Return [X, Y] of the center of cell containing provided text 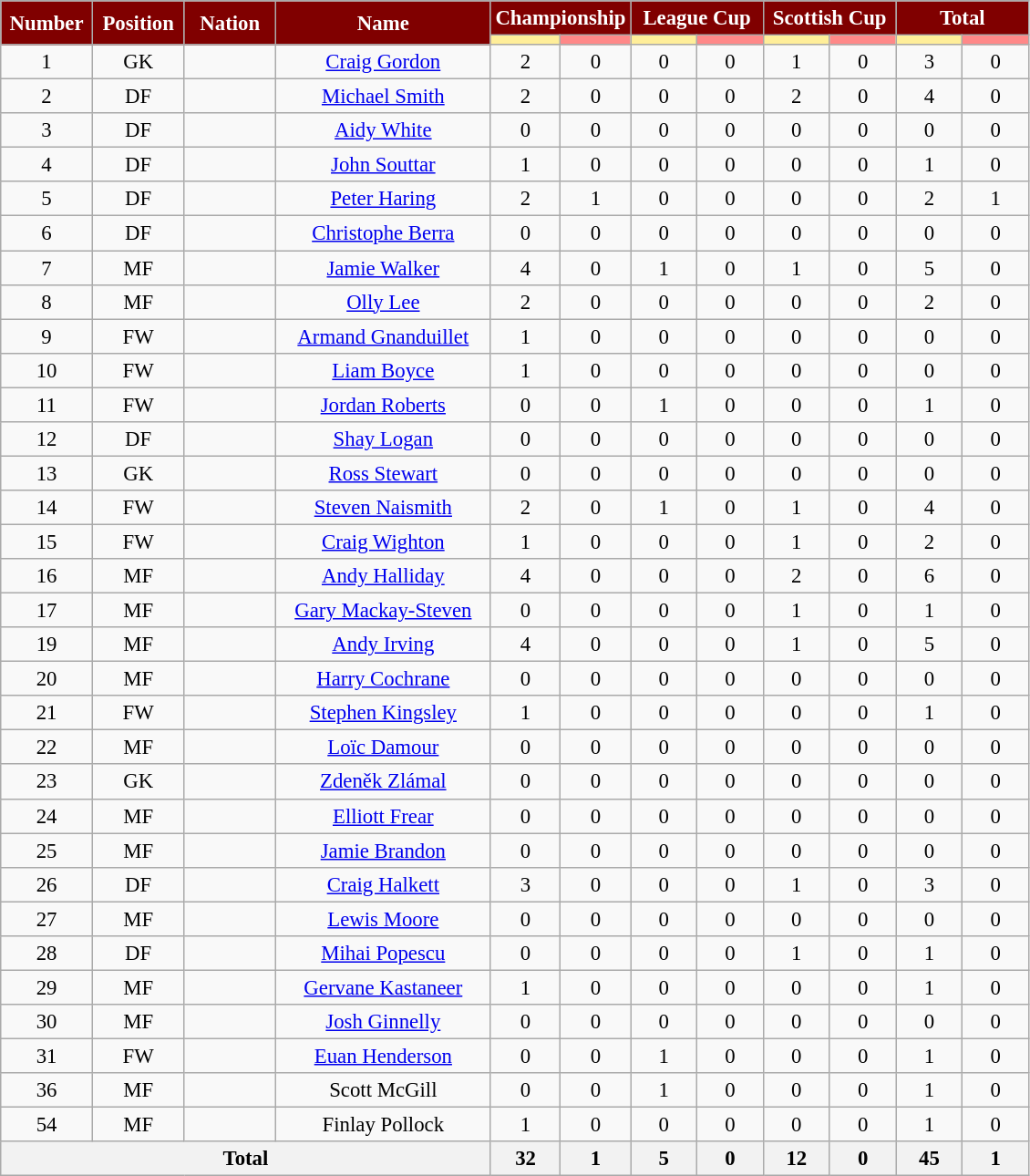
Olly Lee [384, 302]
Jordan Roberts [384, 405]
Jamie Brandon [384, 851]
Andy Halliday [384, 576]
Stephen Kingsley [384, 713]
19 [47, 645]
Scottish Cup [829, 18]
Andy Irving [384, 645]
Mihai Popescu [384, 954]
Elliott Frear [384, 816]
Liam Boyce [384, 370]
Jamie Walker [384, 268]
Lewis Moore [384, 919]
30 [47, 1022]
Josh Ginnelly [384, 1022]
32 [525, 1159]
Aidy White [384, 130]
9 [47, 336]
Harry Cochrane [384, 679]
Steven Naismith [384, 508]
League Cup [697, 18]
Championship [561, 18]
10 [47, 370]
21 [47, 713]
Craig Gordon [384, 62]
23 [47, 782]
Position [139, 23]
Peter Haring [384, 200]
17 [47, 611]
13 [47, 473]
16 [47, 576]
Finlay Pollock [384, 1125]
Nation [230, 23]
54 [47, 1125]
Euan Henderson [384, 1056]
Zdeněk Zlámal [384, 782]
25 [47, 851]
Ross Stewart [384, 473]
28 [47, 954]
Armand Gnanduillet [384, 336]
29 [47, 987]
24 [47, 816]
Number [47, 23]
Shay Logan [384, 439]
Christophe Berra [384, 233]
John Souttar [384, 165]
20 [47, 679]
11 [47, 405]
Scott McGill [384, 1090]
Craig Wighton [384, 542]
15 [47, 542]
Craig Halkett [384, 884]
7 [47, 268]
22 [47, 748]
45 [930, 1159]
Gary Mackay-Steven [384, 611]
36 [47, 1090]
31 [47, 1056]
14 [47, 508]
26 [47, 884]
Loïc Damour [384, 748]
Gervane Kastaneer [384, 987]
8 [47, 302]
Michael Smith [384, 97]
27 [47, 919]
Name [384, 23]
